Locate the cell with the specified text and output its (x, y) center coordinate. 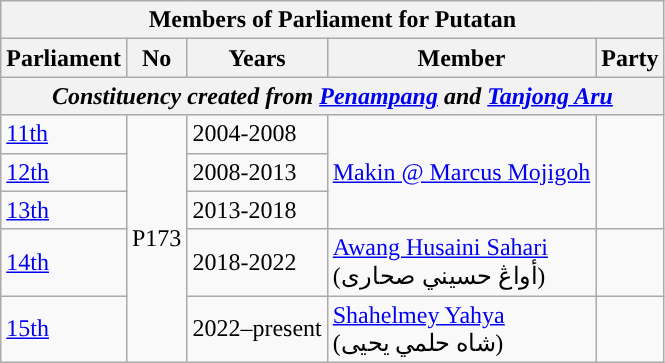
13th (64, 210)
14th (64, 262)
15th (64, 330)
Makin @ Marcus Mojigoh (461, 172)
Members of Parliament for Putatan (332, 20)
Years (257, 58)
12th (64, 172)
Parliament (64, 58)
No (156, 58)
2004-2008 (257, 134)
11th (64, 134)
2008-2013 (257, 172)
Shahelmey Yahya (شاه حلمي يحيى) (461, 330)
2022–present (257, 330)
Awang Husaini Sahari (أواڠ حسيني صحارى) (461, 262)
Party (630, 58)
2013-2018 (257, 210)
Constituency created from Penampang and Tanjong Aru (332, 96)
Member (461, 58)
P173 (156, 238)
2018-2022 (257, 262)
